From the cell containing the given text, extract its center point as (x, y) coordinate. 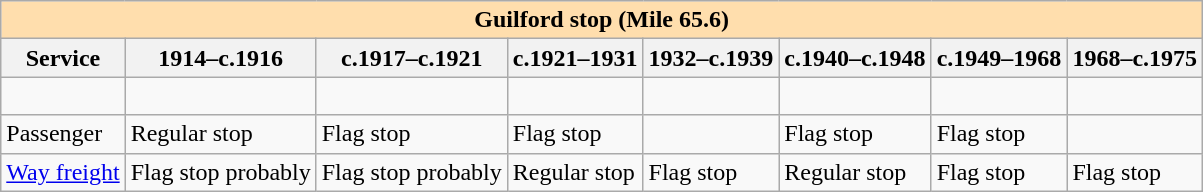
Guilford stop (Mile 65.6) (602, 20)
c.1940–c.1948 (855, 58)
c.1917–c.1921 (412, 58)
c.1949–1968 (999, 58)
Service (63, 58)
1968–c.1975 (1135, 58)
c.1921–1931 (575, 58)
Way freight (63, 172)
Passenger (63, 134)
1932–c.1939 (711, 58)
1914–c.1916 (220, 58)
